Extract the (X, Y) coordinate from the center of the cell holding the provided text.  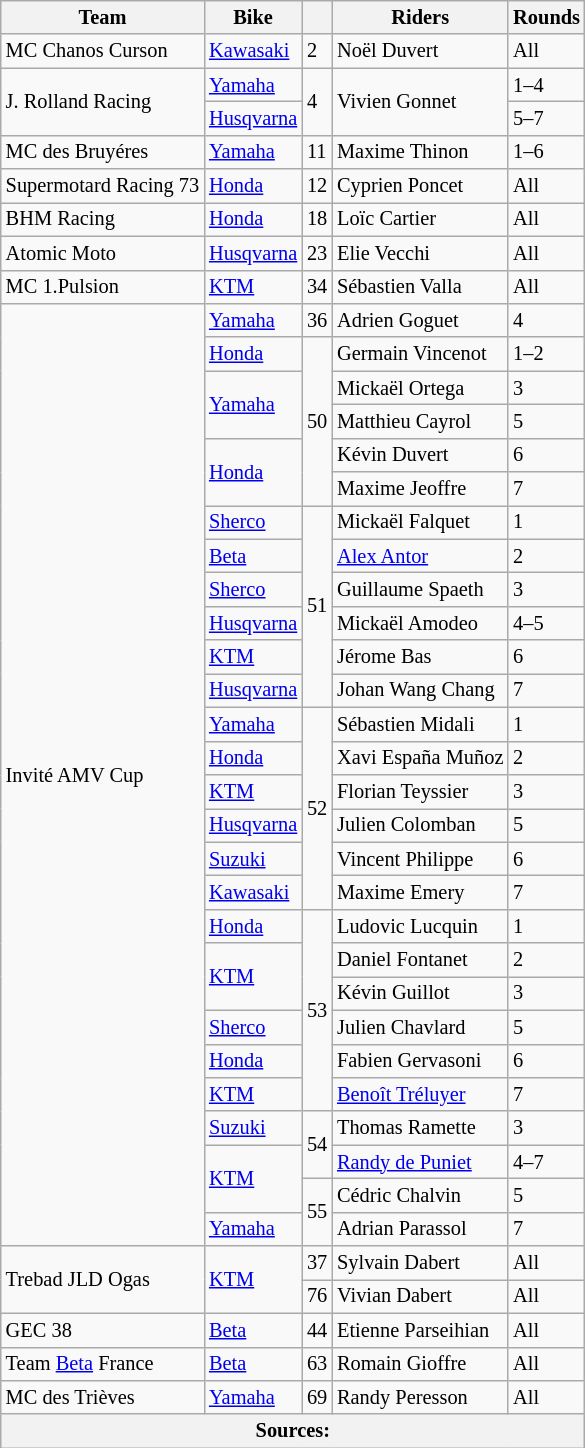
Cyprien Poncet (420, 186)
1–2 (546, 354)
MC 1.Pulsion (102, 287)
34 (317, 287)
Maxime Emery (420, 892)
Vivien Gonnet (420, 102)
Sylvain Dabert (420, 1263)
53 (317, 1010)
Florian Teyssier (420, 791)
76 (317, 1296)
69 (317, 1397)
Team Beta France (102, 1364)
Ludovic Lucquin (420, 926)
36 (317, 320)
63 (317, 1364)
Noël Duvert (420, 51)
37 (317, 1263)
Etienne Parseihian (420, 1330)
Maxime Jeoffre (420, 489)
Randy de Puniet (420, 1162)
Daniel Fontanet (420, 960)
18 (317, 219)
55 (317, 1212)
Johan Wang Chang (420, 690)
23 (317, 253)
Sébastien Valla (420, 287)
J. Rolland Racing (102, 102)
Adrien Goguet (420, 320)
Mickaël Falquet (420, 522)
Sources: (293, 1431)
Maxime Thinon (420, 152)
Alex Antor (420, 556)
Vincent Philippe (420, 859)
Benoît Tréluyer (420, 1094)
MC des Trièves (102, 1397)
4–7 (546, 1162)
Mickaël Ortega (420, 388)
Kévin Guillot (420, 993)
GEC 38 (102, 1330)
Thomas Ramette (420, 1128)
Guillaume Spaeth (420, 589)
Cédric Chalvin (420, 1195)
Mickaël Amodeo (420, 623)
Rounds (546, 17)
5–7 (546, 118)
51 (317, 606)
Supermotard Racing 73 (102, 186)
Atomic Moto (102, 253)
MC des Bruyéres (102, 152)
Julien Colomban (420, 825)
Bike (253, 17)
BHM Racing (102, 219)
11 (317, 152)
Julien Chavlard (420, 1027)
1–6 (546, 152)
54 (317, 1144)
Romain Gioffre (420, 1364)
Elie Vecchi (420, 253)
Riders (420, 17)
Invité AMV Cup (102, 774)
4–5 (546, 623)
Kévin Duvert (420, 455)
Randy Peresson (420, 1397)
MC Chanos Curson (102, 51)
Vivian Dabert (420, 1296)
52 (317, 808)
Adrian Parassol (420, 1229)
12 (317, 186)
1–4 (546, 85)
Matthieu Cayrol (420, 421)
Fabien Gervasoni (420, 1061)
50 (317, 421)
44 (317, 1330)
Loïc Cartier (420, 219)
Jérome Bas (420, 657)
Germain Vincenot (420, 354)
Sébastien Midali (420, 724)
Trebad JLD Ogas (102, 1280)
Xavi España Muñoz (420, 758)
Team (102, 17)
